Identify which cell holds the provided text, then report its (X, Y) central coordinate. 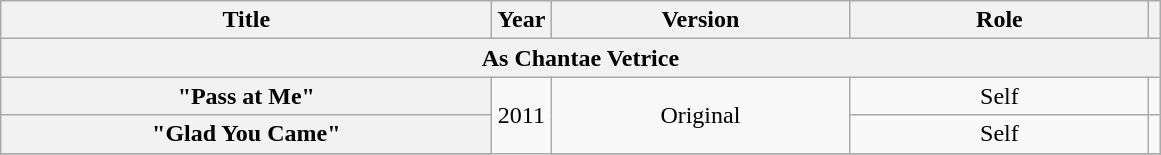
Version (700, 20)
Original (700, 115)
"Glad You Came" (246, 134)
Role (1000, 20)
2011 (522, 115)
Year (522, 20)
As Chantae Vetrice (580, 58)
Title (246, 20)
"Pass at Me" (246, 96)
